Scan for the cell matching the given text and deliver its (x, y) coordinate at center. 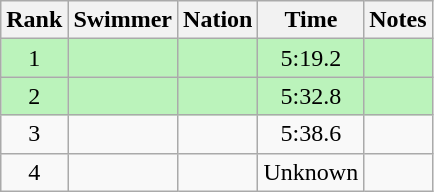
Swimmer (123, 20)
5:32.8 (311, 96)
Nation (218, 20)
4 (34, 172)
Time (311, 20)
3 (34, 134)
5:38.6 (311, 134)
1 (34, 58)
5:19.2 (311, 58)
Notes (398, 20)
2 (34, 96)
Rank (34, 20)
Unknown (311, 172)
